Capture the cell that displays the provided text and extract its [x, y] central coordinate. 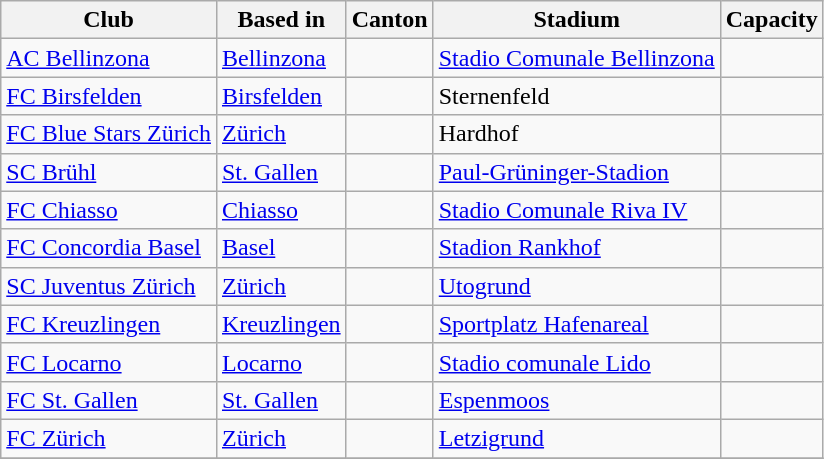
Birsfelden [281, 96]
FC Chiasso [109, 210]
FC Blue Stars Zürich [109, 134]
FC Zürich [109, 438]
Stadio Comunale Riva IV [576, 210]
Stadion Rankhof [576, 248]
Club [109, 20]
AC Bellinzona [109, 58]
SC Brühl [109, 172]
Bellinzona [281, 58]
Utogrund [576, 286]
Stadium [576, 20]
Paul-Grüninger-Stadion [576, 172]
Kreuzlingen [281, 324]
Letzigrund [576, 438]
Stadio Comunale Bellinzona [576, 58]
Canton [390, 20]
Based in [281, 20]
FC Locarno [109, 362]
FC Concordia Basel [109, 248]
Basel [281, 248]
Chiasso [281, 210]
FC Kreuzlingen [109, 324]
FC Birsfelden [109, 96]
Locarno [281, 362]
Capacity [772, 20]
Sternenfeld [576, 96]
SC Juventus Zürich [109, 286]
Stadio comunale Lido [576, 362]
Sportplatz Hafenareal [576, 324]
Espenmoos [576, 400]
Hardhof [576, 134]
FC St. Gallen [109, 400]
